Pinpoint the cell where the given text exists, returning its (X, Y) midpoint coordinate. 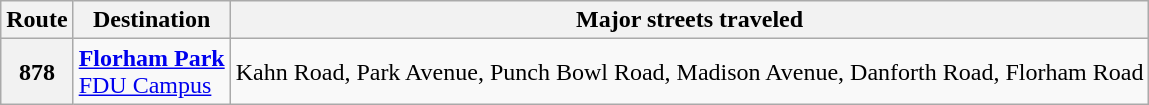
Florham ParkFDU Campus (152, 72)
Route (37, 20)
Destination (152, 20)
Kahn Road, Park Avenue, Punch Bowl Road, Madison Avenue, Danforth Road, Florham Road (690, 72)
Major streets traveled (690, 20)
878 (37, 72)
